Extract the (X, Y) coordinate from the center of the cell holding the provided text.  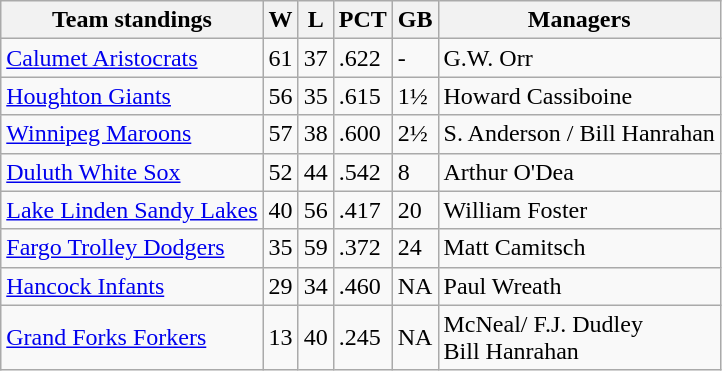
.372 (362, 248)
Hancock Infants (132, 286)
.460 (362, 286)
McNeal/ F.J. Dudley Bill Hanrahan (579, 338)
W (280, 20)
.245 (362, 338)
Matt Camitsch (579, 248)
59 (316, 248)
.542 (362, 172)
.417 (362, 210)
13 (280, 338)
L (316, 20)
Fargo Trolley Dodgers (132, 248)
61 (280, 58)
57 (280, 134)
Managers (579, 20)
1½ (415, 96)
.615 (362, 96)
- (415, 58)
Lake Linden Sandy Lakes (132, 210)
29 (280, 286)
Houghton Giants (132, 96)
Calumet Aristocrats (132, 58)
37 (316, 58)
.600 (362, 134)
38 (316, 134)
24 (415, 248)
34 (316, 286)
S. Anderson / Bill Hanrahan (579, 134)
52 (280, 172)
Winnipeg Maroons (132, 134)
.622 (362, 58)
20 (415, 210)
44 (316, 172)
Arthur O'Dea (579, 172)
2½ (415, 134)
PCT (362, 20)
Howard Cassiboine (579, 96)
G.W. Orr (579, 58)
Grand Forks Forkers (132, 338)
Duluth White Sox (132, 172)
Team standings (132, 20)
8 (415, 172)
William Foster (579, 210)
GB (415, 20)
Paul Wreath (579, 286)
